Search for the cell housing the specified text and yield its [x, y] center coordinate. 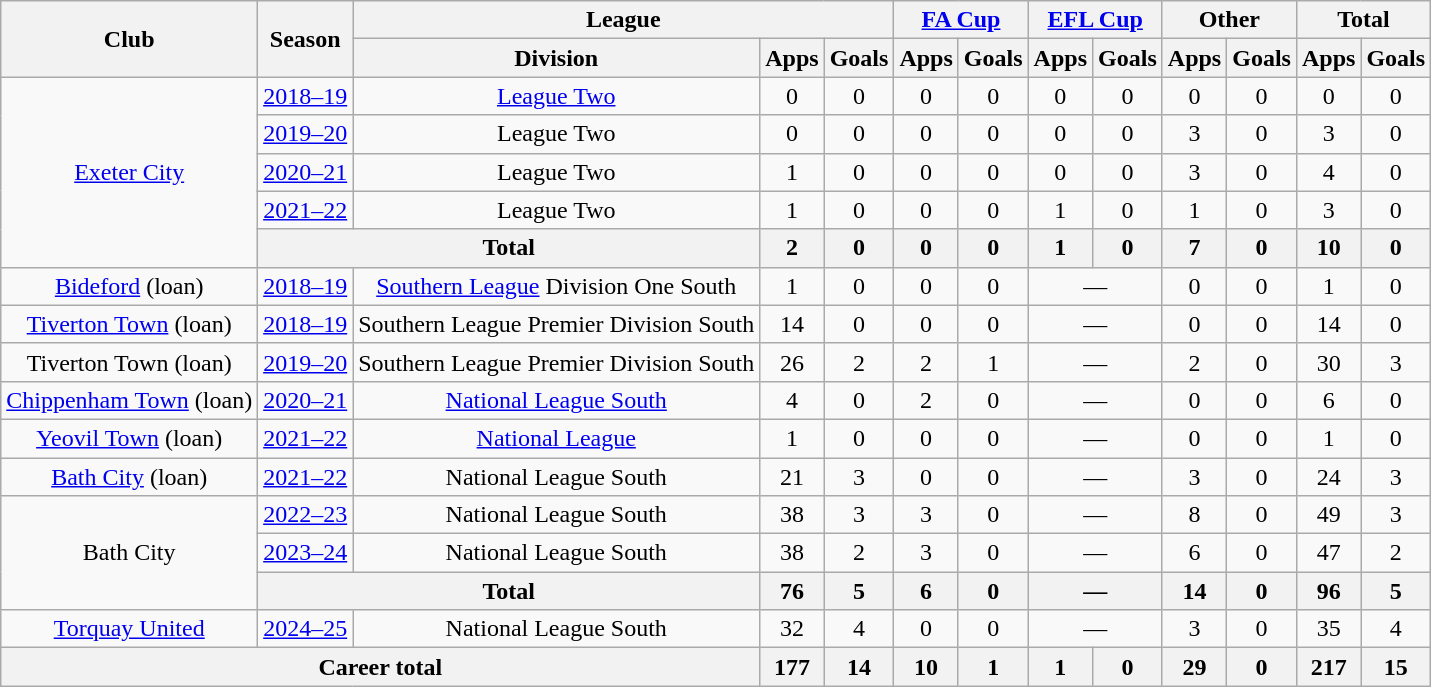
Other [1229, 20]
Bath City [130, 553]
32 [792, 629]
2022–23 [306, 515]
217 [1328, 667]
Division [556, 58]
47 [1328, 553]
2024–25 [306, 629]
League [624, 20]
National League [556, 438]
30 [1328, 362]
Bideford (loan) [130, 286]
EFL Cup [1095, 20]
2023–24 [306, 553]
Southern League Division One South [556, 286]
76 [792, 591]
Season [306, 39]
Chippenham Town (loan) [130, 400]
26 [792, 362]
21 [792, 477]
49 [1328, 515]
Career total [380, 667]
Yeovil Town (loan) [130, 438]
24 [1328, 477]
15 [1396, 667]
177 [792, 667]
35 [1328, 629]
FA Cup [961, 20]
96 [1328, 591]
Exeter City [130, 172]
Torquay United [130, 629]
Bath City (loan) [130, 477]
Club [130, 39]
8 [1194, 515]
7 [1194, 248]
29 [1194, 667]
